Capture the cell that displays the provided text and extract its [x, y] central coordinate. 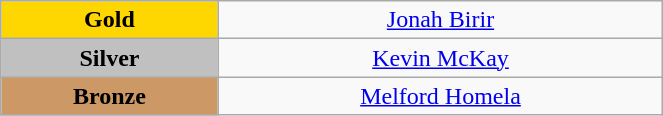
Gold [110, 20]
Bronze [110, 96]
Kevin McKay [440, 58]
Silver [110, 58]
Jonah Birir [440, 20]
Melford Homela [440, 96]
